Search for the cell housing the specified text and yield its (X, Y) center coordinate. 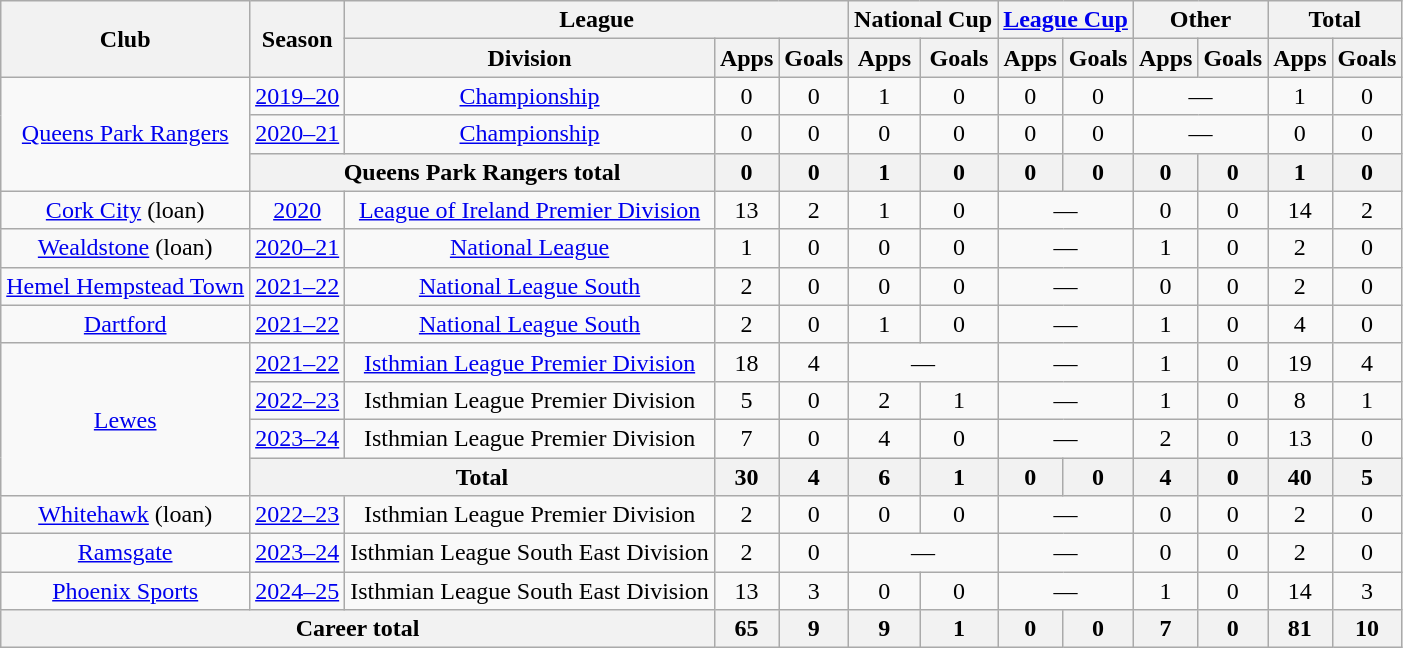
League (597, 20)
Queens Park Rangers (126, 134)
10 (1367, 629)
2024–25 (298, 591)
Phoenix Sports (126, 591)
2019–20 (298, 96)
2020 (298, 210)
8 (1300, 400)
Dartford (126, 324)
18 (746, 362)
30 (746, 477)
National Cup (924, 20)
League of Ireland Premier Division (530, 210)
National League (530, 248)
Wealdstone (loan) (126, 248)
6 (885, 477)
Other (1200, 20)
League Cup (1066, 20)
Hemel Hempstead Town (126, 286)
40 (1300, 477)
Whitehawk (loan) (126, 515)
Division (530, 58)
Ramsgate (126, 553)
19 (1300, 362)
Career total (358, 629)
Lewes (126, 419)
Club (126, 39)
Season (298, 39)
Queens Park Rangers total (482, 172)
65 (746, 629)
Cork City (loan) (126, 210)
81 (1300, 629)
